Return the (x, y) coordinate for the center point of the cell that contains the specified text.  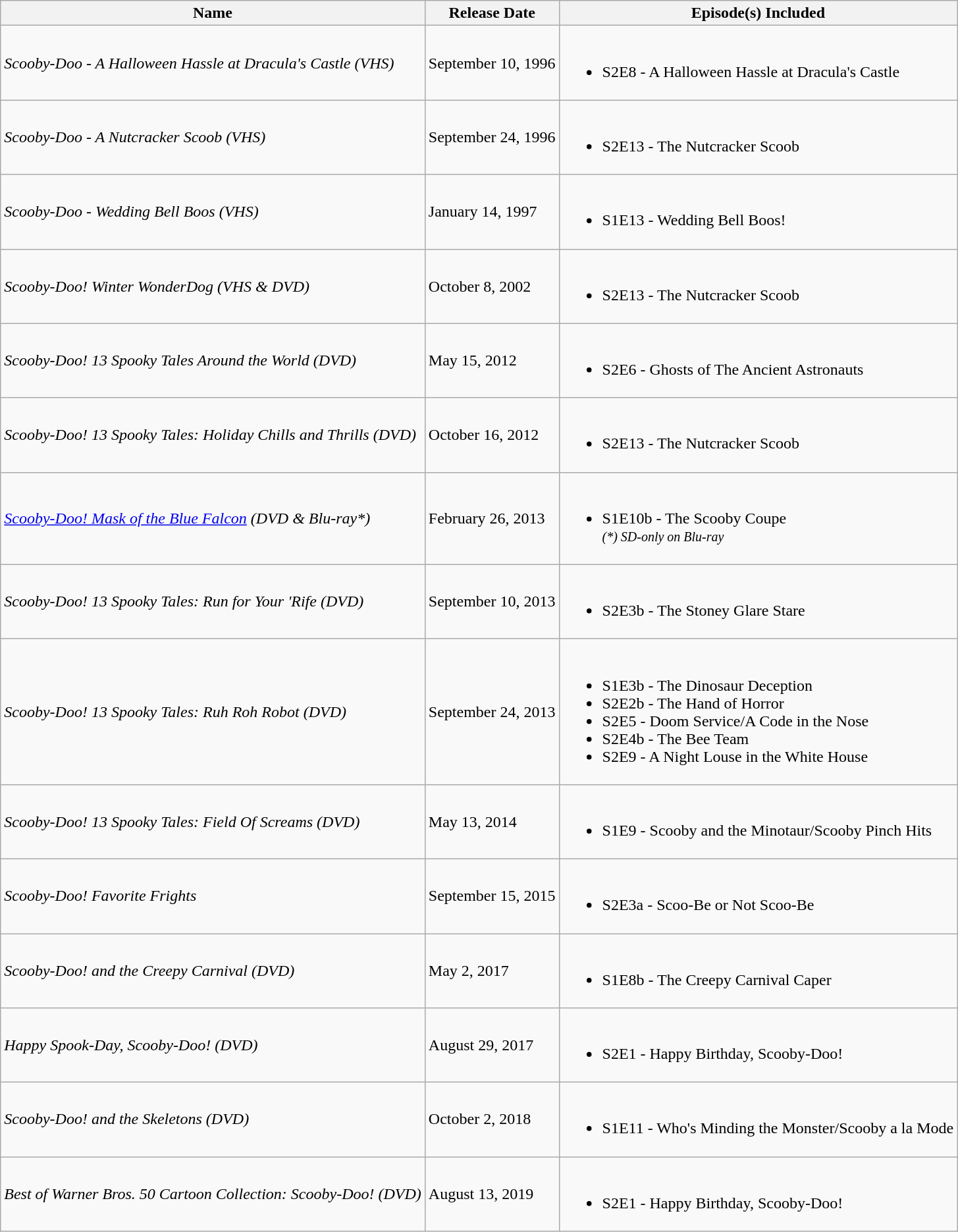
August 13, 2019 (492, 1194)
September 24, 2013 (492, 711)
S1E13 - Wedding Bell Boos! (758, 212)
S1E10b - The Scooby Coupe(*) SD-only on Blu-ray (758, 518)
S1E8b - The Creepy Carnival Caper (758, 971)
September 24, 1996 (492, 137)
Scooby-Doo! Favorite Frights (213, 896)
Scooby-Doo! 13 Spooky Tales Around the World (DVD) (213, 361)
September 15, 2015 (492, 896)
October 16, 2012 (492, 435)
S2E3b - The Stoney Glare Stare (758, 602)
August 29, 2017 (492, 1046)
S2E3a - Scoo-Be or Not Scoo-Be (758, 896)
S2E8 - A Halloween Hassle at Dracula's Castle (758, 63)
Happy Spook-Day, Scooby-Doo! (DVD) (213, 1046)
Scooby-Doo! Winter WonderDog (VHS & DVD) (213, 286)
Scooby-Doo - A Nutcracker Scoob (VHS) (213, 137)
May 13, 2014 (492, 822)
S2E6 - Ghosts of The Ancient Astronauts (758, 361)
S1E9 - Scooby and the Minotaur/Scooby Pinch Hits (758, 822)
Scooby-Doo! 13 Spooky Tales: Ruh Roh Robot (DVD) (213, 711)
September 10, 1996 (492, 63)
October 2, 2018 (492, 1119)
Episode(s) Included (758, 13)
Scooby-Doo! and the Skeletons (DVD) (213, 1119)
September 10, 2013 (492, 602)
Scooby-Doo - Wedding Bell Boos (VHS) (213, 212)
Release Date (492, 13)
February 26, 2013 (492, 518)
Scooby-Doo! 13 Spooky Tales: Field Of Screams (DVD) (213, 822)
October 8, 2002 (492, 286)
Scooby-Doo! and the Creepy Carnival (DVD) (213, 971)
January 14, 1997 (492, 212)
May 15, 2012 (492, 361)
Name (213, 13)
Best of Warner Bros. 50 Cartoon Collection: Scooby-Doo! (DVD) (213, 1194)
Scooby-Doo! 13 Spooky Tales: Holiday Chills and Thrills (DVD) (213, 435)
Scooby-Doo - A Halloween Hassle at Dracula's Castle (VHS) (213, 63)
Scooby-Doo! Mask of the Blue Falcon (DVD & Blu-ray*) (213, 518)
S1E11 - Who's Minding the Monster/Scooby a la Mode (758, 1119)
May 2, 2017 (492, 971)
Scooby-Doo! 13 Spooky Tales: Run for Your 'Rife (DVD) (213, 602)
